Identify which cell holds the provided text, then report its (x, y) central coordinate. 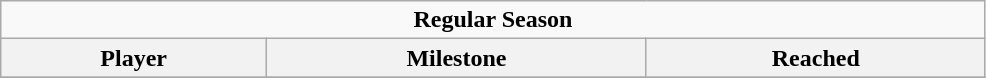
Regular Season (493, 20)
Player (134, 58)
Reached (816, 58)
Milestone (457, 58)
